From the cell containing the given text, extract its center point as [x, y] coordinate. 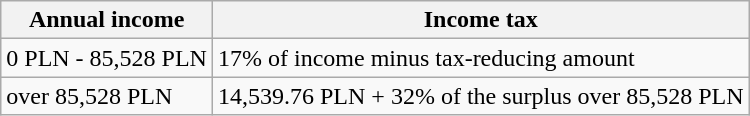
Income tax [480, 20]
Annual income [107, 20]
over 85,528 PLN [107, 96]
0 PLN - 85,528 PLN [107, 58]
14,539.76 PLN + 32% of the surplus over 85,528 PLN [480, 96]
17% of income minus tax-reducing amount [480, 58]
